Detect which cell encompasses the target text, then output its (x, y) center coordinate. 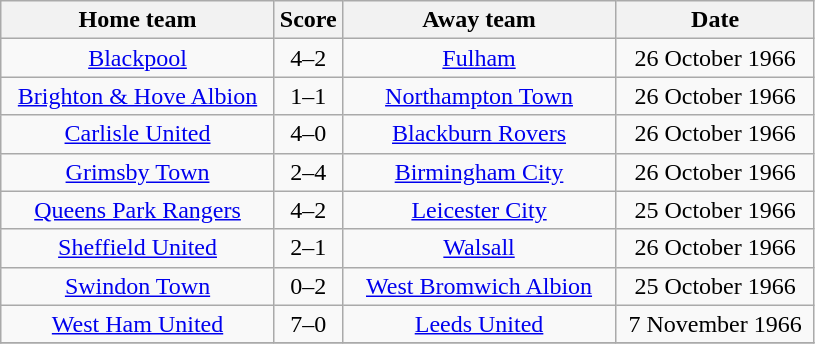
Fulham (479, 58)
7–0 (308, 324)
Sheffield United (138, 248)
0–2 (308, 286)
2–4 (308, 172)
Date (716, 20)
Walsall (479, 248)
Birmingham City (479, 172)
Away team (479, 20)
Blackburn Rovers (479, 134)
1–1 (308, 96)
4–0 (308, 134)
2–1 (308, 248)
Home team (138, 20)
Score (308, 20)
Northampton Town (479, 96)
Carlisle United (138, 134)
Brighton & Hove Albion (138, 96)
Swindon Town (138, 286)
7 November 1966 (716, 324)
Leeds United (479, 324)
Queens Park Rangers (138, 210)
West Bromwich Albion (479, 286)
West Ham United (138, 324)
Grimsby Town (138, 172)
Leicester City (479, 210)
Blackpool (138, 58)
